Scan for the cell matching the given text and deliver its [X, Y] coordinate at center. 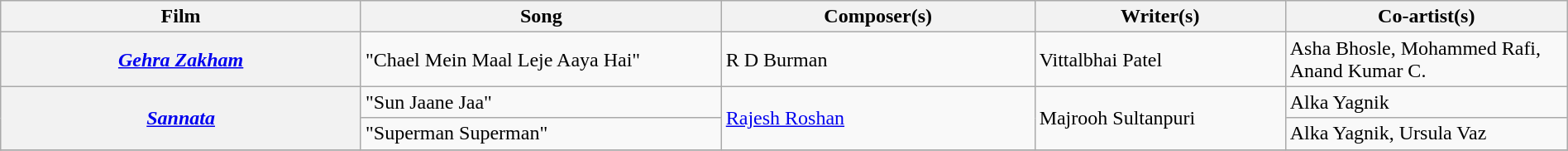
Rajesh Roshan [878, 118]
Song [541, 17]
"Sun Jaane Jaa" [541, 102]
Gehra Zakham [181, 60]
Composer(s) [878, 17]
Alka Yagnik, Ursula Vaz [1426, 134]
Sannata [181, 118]
Writer(s) [1159, 17]
Co-artist(s) [1426, 17]
R D Burman [878, 60]
Asha Bhosle, Mohammed Rafi, Anand Kumar C. [1426, 60]
"Chael Mein Maal Leje Aaya Hai" [541, 60]
"Superman Superman" [541, 134]
Alka Yagnik [1426, 102]
Film [181, 17]
Vittalbhai Patel [1159, 60]
Majrooh Sultanpuri [1159, 118]
